Provide the (x, y) coordinate of the cell's center where the given text is located.  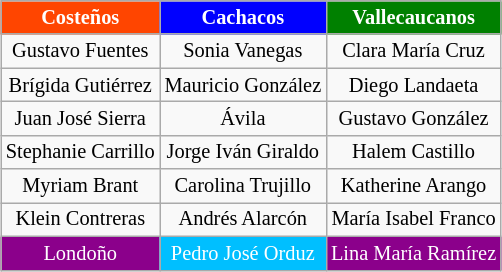
Lina María Ramírez (414, 253)
Jorge Iván Giraldo (243, 152)
Katherine Arango (414, 186)
Vallecaucanos (414, 17)
Costeños (80, 17)
Ávila (243, 118)
Halem Castillo (414, 152)
Clara María Cruz (414, 51)
Pedro José Orduz (243, 253)
Londoño (80, 253)
Myriam Brant (80, 186)
Mauricio González (243, 85)
Klein Contreras (80, 219)
Brígida Gutiérrez (80, 85)
Sonia Vanegas (243, 51)
Carolina Trujillo (243, 186)
María Isabel Franco (414, 219)
Gustavo González (414, 118)
Diego Landaeta (414, 85)
Juan José Sierra (80, 118)
Cachacos (243, 17)
Stephanie Carrillo (80, 152)
Gustavo Fuentes (80, 51)
Andrés Alarcón (243, 219)
